Find where the given text appears and provide that cell's center as (X, Y) coordinate. 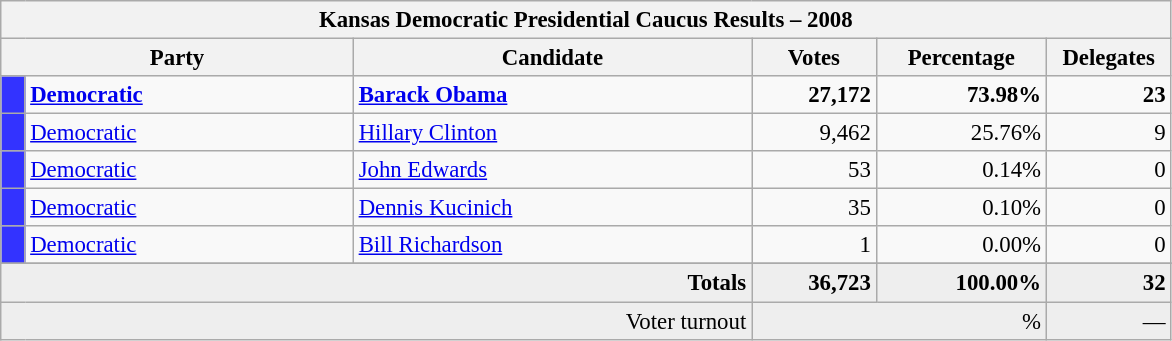
25.76% (961, 133)
Votes (814, 58)
0.14% (961, 170)
Candidate (552, 58)
Kansas Democratic Presidential Caucus Results – 2008 (586, 20)
27,172 (814, 95)
Party (178, 58)
% (900, 321)
1 (814, 245)
73.98% (961, 95)
Delegates (1108, 58)
Bill Richardson (552, 245)
Percentage (961, 58)
36,723 (814, 283)
Totals (376, 283)
0.00% (961, 245)
100.00% (961, 283)
John Edwards (552, 170)
Barack Obama (552, 95)
Hillary Clinton (552, 133)
53 (814, 170)
— (1108, 321)
32 (1108, 283)
Dennis Kucinich (552, 208)
0.10% (961, 208)
35 (814, 208)
Voter turnout (376, 321)
9 (1108, 133)
23 (1108, 95)
9,462 (814, 133)
